Capture the cell that displays the provided text and extract its [X, Y] central coordinate. 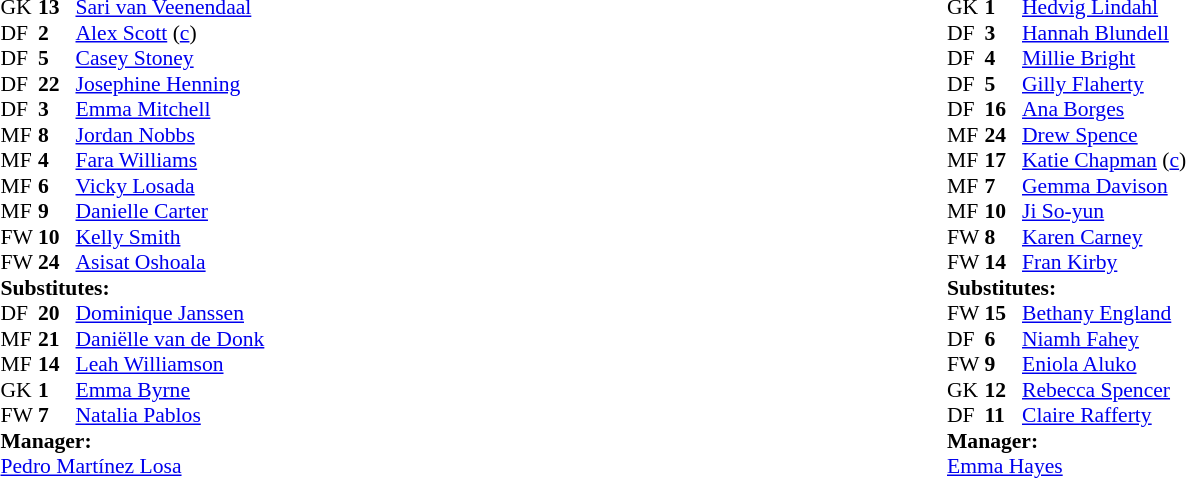
Bethany England [1104, 313]
Drew Spence [1104, 135]
Alex Scott (c) [170, 33]
Vicky Losada [170, 186]
Emma Mitchell [170, 109]
Claire Rafferty [1104, 415]
15 [1003, 313]
Kelly Smith [170, 237]
Daniëlle van de Donk [170, 339]
Gilly Flaherty [1104, 84]
22 [57, 84]
Ana Borges [1104, 109]
16 [1003, 109]
17 [1003, 161]
Casey Stoney [170, 59]
Fran Kirby [1104, 263]
Ji So-yun [1104, 211]
Eniola Aluko [1104, 365]
11 [1003, 415]
Fara Williams [170, 161]
1 [57, 390]
Josephine Henning [170, 84]
2 [57, 33]
12 [1003, 390]
21 [57, 339]
Leah Williamson [170, 365]
20 [57, 313]
Hannah Blundell [1104, 33]
Dominique Janssen [170, 313]
Jordan Nobbs [170, 135]
Millie Bright [1104, 59]
Danielle Carter [170, 211]
Gemma Davison [1104, 186]
Katie Chapman (c) [1104, 161]
Niamh Fahey [1104, 339]
Natalia Pablos [170, 415]
Emma Byrne [170, 390]
Karen Carney [1104, 237]
Rebecca Spencer [1104, 390]
Asisat Oshoala [170, 263]
